Find where the given text appears and provide that cell's center as (X, Y) coordinate. 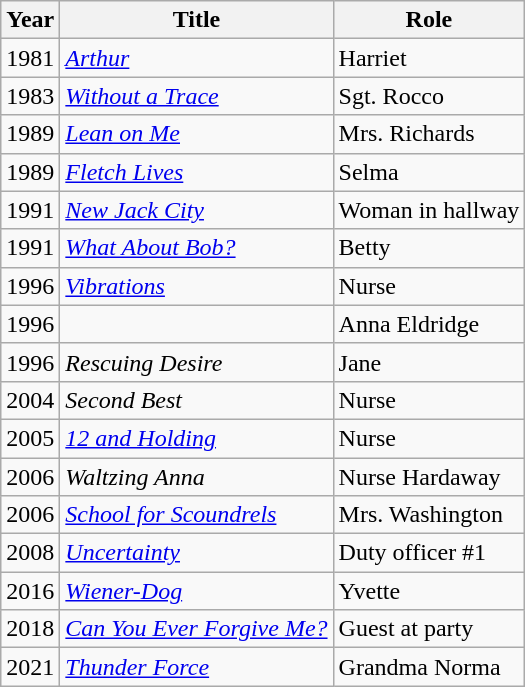
Role (429, 20)
Fletch Lives (196, 172)
Rescuing Desire (196, 362)
Jane (429, 362)
Woman in hallway (429, 210)
Can You Ever Forgive Me? (196, 629)
Uncertainty (196, 553)
Yvette (429, 591)
2004 (30, 400)
Selma (429, 172)
New Jack City (196, 210)
Second Best (196, 400)
What About Bob? (196, 248)
Harriet (429, 58)
1983 (30, 96)
Duty officer #1 (429, 553)
2021 (30, 667)
Guest at party (429, 629)
Waltzing Anna (196, 477)
Mrs. Richards (429, 134)
1981 (30, 58)
Grandma Norma (429, 667)
Nurse Hardaway (429, 477)
12 and Holding (196, 438)
Sgt. Rocco (429, 96)
Title (196, 20)
Betty (429, 248)
2016 (30, 591)
Vibrations (196, 286)
Arthur (196, 58)
School for Scoundrels (196, 515)
Anna Eldridge (429, 324)
Lean on Me (196, 134)
2008 (30, 553)
Year (30, 20)
2018 (30, 629)
Thunder Force (196, 667)
Mrs. Washington (429, 515)
Wiener-Dog (196, 591)
Without a Trace (196, 96)
2005 (30, 438)
